Provide the (x, y) coordinate of the cell's center where the given text is located.  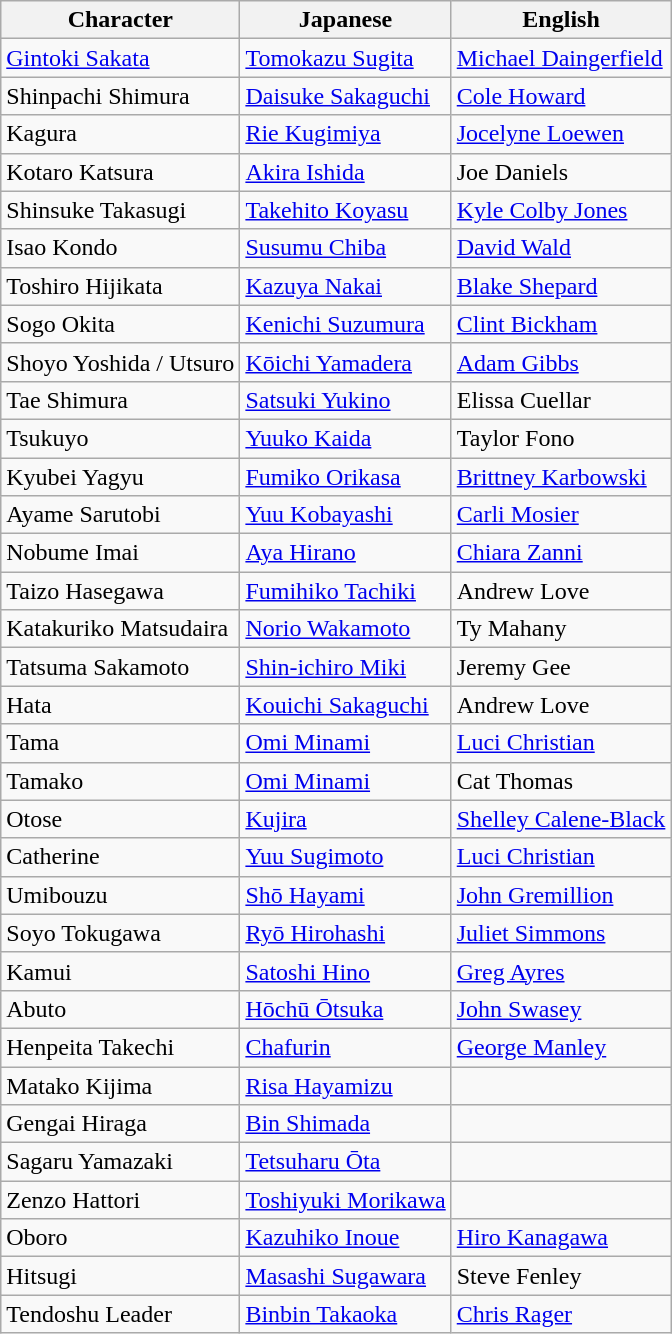
Susumu Chiba (346, 248)
Hōchū Ōtsuka (346, 1009)
Nobume Imai (120, 553)
Shoyo Yoshida / Utsuro (120, 362)
Yuu Kobayashi (346, 515)
Binbin Takaoka (346, 1314)
Fumiko Orikasa (346, 477)
Risa Hayamizu (346, 1085)
Chris Rager (561, 1314)
Katakuriko Matsudaira (120, 629)
Kōichi Yamadera (346, 362)
Yuu Sugimoto (346, 857)
Aya Hirano (346, 553)
Shō Hayami (346, 895)
Chafurin (346, 1047)
Brittney Karbowski (561, 477)
Ayame Sarutobi (120, 515)
Steve Fenley (561, 1276)
Akira Ishida (346, 172)
Taylor Fono (561, 438)
Tetsuharu Ōta (346, 1162)
Tomokazu Sugita (346, 58)
Kujira (346, 819)
Japanese (346, 20)
Takehito Koyasu (346, 210)
Greg Ayres (561, 971)
Sagaru Yamazaki (120, 1162)
Kamui (120, 971)
Clint Bickham (561, 324)
Elissa Cuellar (561, 400)
John Gremillion (561, 895)
Hiro Kanagawa (561, 1238)
Isao Kondo (120, 248)
Umibouzu (120, 895)
Tama (120, 743)
Bin Shimada (346, 1124)
Cat Thomas (561, 781)
Abuto (120, 1009)
Adam Gibbs (561, 362)
Character (120, 20)
Cole Howard (561, 96)
Norio Wakamoto (346, 629)
Matako Kijima (120, 1085)
Michael Daingerfield (561, 58)
Ryō Hirohashi (346, 933)
Blake Shepard (561, 286)
Zenzo Hattori (120, 1200)
George Manley (561, 1047)
Rie Kugimiya (346, 134)
Satoshi Hino (346, 971)
Carli Mosier (561, 515)
Fumihiko Tachiki (346, 591)
Sogo Okita (120, 324)
Henpeita Takechi (120, 1047)
Kyle Colby Jones (561, 210)
Jocelyne Loewen (561, 134)
Oboro (120, 1238)
Tatsuma Sakamoto (120, 667)
Ty Mahany (561, 629)
Hata (120, 705)
Kazuhiko Inoue (346, 1238)
Jeremy Gee (561, 667)
Satsuki Yukino (346, 400)
Tae Shimura (120, 400)
Masashi Sugawara (346, 1276)
Shelley Calene-Black (561, 819)
Gintoki Sakata (120, 58)
Tamako (120, 781)
Hitsugi (120, 1276)
Joe Daniels (561, 172)
Daisuke Sakaguchi (346, 96)
Taizo Hasegawa (120, 591)
Kazuya Nakai (346, 286)
Shinsuke Takasugi (120, 210)
Kotaro Katsura (120, 172)
Kenichi Suzumura (346, 324)
Yuuko Kaida (346, 438)
Tendoshu Leader (120, 1314)
Toshiro Hijikata (120, 286)
Toshiyuki Morikawa (346, 1200)
English (561, 20)
Kouichi Sakaguchi (346, 705)
David Wald (561, 248)
Chiara Zanni (561, 553)
Otose (120, 819)
Kyubei Yagyu (120, 477)
Soyo Tokugawa (120, 933)
Tsukuyo (120, 438)
Juliet Simmons (561, 933)
Shinpachi Shimura (120, 96)
Gengai Hiraga (120, 1124)
Shin-ichiro Miki (346, 667)
Catherine (120, 857)
John Swasey (561, 1009)
Kagura (120, 134)
